From the cell containing the given text, extract its center point as (X, Y) coordinate. 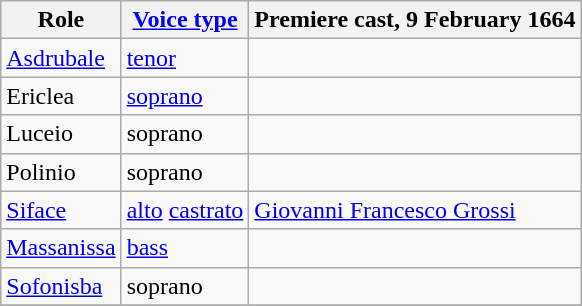
Massanissa (61, 248)
Luceio (61, 134)
Polinio (61, 172)
tenor (185, 58)
Siface (61, 210)
Ericlea (61, 96)
Asdrubale (61, 58)
Voice type (185, 20)
Role (61, 20)
Giovanni Francesco Grossi (415, 210)
Sofonisba (61, 286)
alto castrato (185, 210)
Premiere cast, 9 February 1664 (415, 20)
bass (185, 248)
